Scan for the cell matching the given text and deliver its (X, Y) coordinate at center. 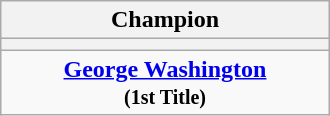
Champion (165, 20)
George Washington(1st Title) (165, 82)
